Return (x, y) of the center of cell containing provided text 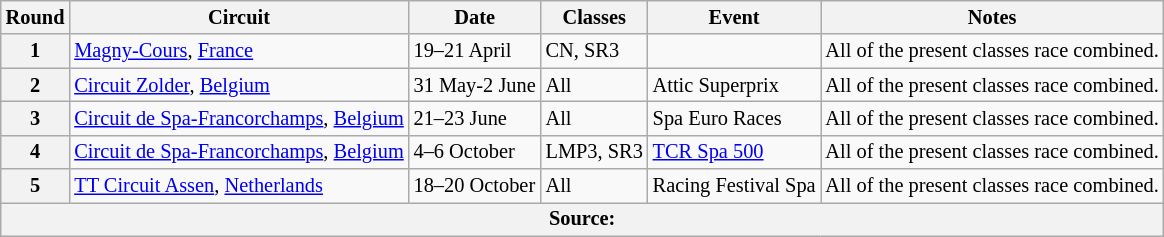
Magny-Cours, France (238, 51)
2 (36, 85)
Round (36, 17)
Circuit Zolder, Belgium (238, 85)
4–6 October (475, 152)
CN, SR3 (594, 51)
Classes (594, 17)
Date (475, 17)
19–21 April (475, 51)
LMP3, SR3 (594, 152)
Circuit (238, 17)
5 (36, 186)
3 (36, 118)
TT Circuit Assen, Netherlands (238, 186)
TCR Spa 500 (734, 152)
Spa Euro Races (734, 118)
1 (36, 51)
Source: (582, 219)
Attic Superprix (734, 85)
4 (36, 152)
31 May-2 June (475, 85)
Notes (992, 17)
18–20 October (475, 186)
21–23 June (475, 118)
Racing Festival Spa (734, 186)
Event (734, 17)
